Provide the (X, Y) coordinate of the cell's center where the given text is located.  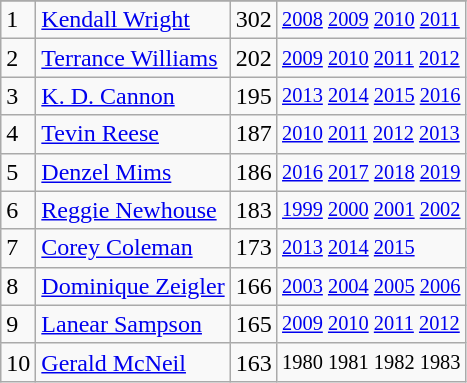
7 (18, 248)
187 (254, 134)
2003 2004 2005 2006 (371, 286)
8 (18, 286)
186 (254, 172)
166 (254, 286)
195 (254, 96)
2013 2014 2015 2016 (371, 96)
K. D. Cannon (133, 96)
9 (18, 324)
10 (18, 362)
3 (18, 96)
Terrance Williams (133, 58)
Denzel Mims (133, 172)
Corey Coleman (133, 248)
1980 1981 1982 1983 (371, 362)
Lanear Sampson (133, 324)
302 (254, 20)
1999 2000 2001 2002 (371, 210)
Reggie Newhouse (133, 210)
173 (254, 248)
163 (254, 362)
Tevin Reese (133, 134)
1 (18, 20)
183 (254, 210)
2008 2009 2010 2011 (371, 20)
2010 2011 2012 2013 (371, 134)
2 (18, 58)
2016 2017 2018 2019 (371, 172)
5 (18, 172)
Gerald McNeil (133, 362)
2013 2014 2015 (371, 248)
4 (18, 134)
6 (18, 210)
165 (254, 324)
202 (254, 58)
Kendall Wright (133, 20)
Dominique Zeigler (133, 286)
